Find where the given text appears and provide that cell's center as (x, y) coordinate. 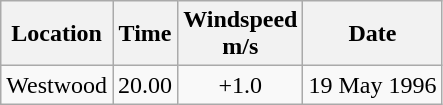
Windspeedm/s (240, 34)
20.00 (146, 85)
Westwood (57, 85)
19 May 1996 (372, 85)
Time (146, 34)
Date (372, 34)
+1.0 (240, 85)
Location (57, 34)
